For the text-containing cell, return its midpoint in (X, Y) coordinate format. 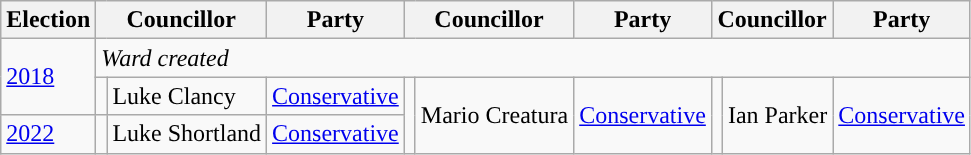
Ward created (534, 58)
Election (48, 20)
Ian Parker (777, 115)
2018 (48, 77)
Luke Shortland (187, 134)
2022 (48, 134)
Luke Clancy (187, 96)
Mario Creatura (494, 115)
